Capture the cell that displays the provided text and extract its (x, y) central coordinate. 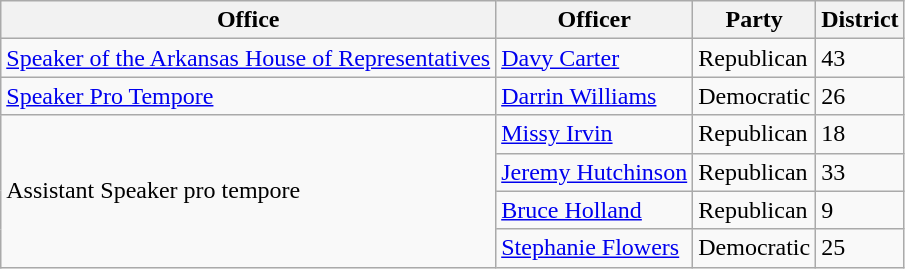
Office (248, 20)
Party (754, 20)
18 (860, 134)
Speaker of the Arkansas House of Representatives (248, 58)
Darrin Williams (594, 96)
43 (860, 58)
Missy Irvin (594, 134)
26 (860, 96)
Jeremy Hutchinson (594, 172)
33 (860, 172)
Officer (594, 20)
Davy Carter (594, 58)
9 (860, 210)
Bruce Holland (594, 210)
Stephanie Flowers (594, 248)
25 (860, 248)
Speaker Pro Tempore (248, 96)
District (860, 20)
Assistant Speaker pro tempore (248, 191)
